Output the [x, y] coordinate of the center of the cell containing the given text.  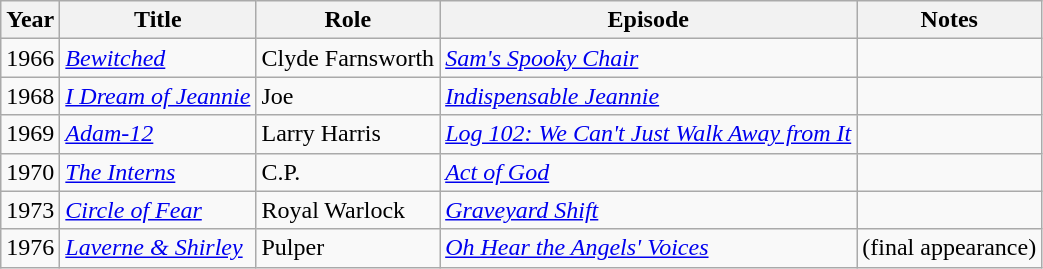
Year [30, 20]
Oh Hear the Angels' Voices [648, 248]
1970 [30, 172]
Larry Harris [348, 134]
I Dream of Jeannie [158, 96]
Joe [348, 96]
Bewitched [158, 58]
The Interns [158, 172]
Pulper [348, 248]
Log 102: We Can't Just Walk Away from It [648, 134]
Role [348, 20]
Graveyard Shift [648, 210]
1969 [30, 134]
Act of God [648, 172]
1968 [30, 96]
Royal Warlock [348, 210]
1973 [30, 210]
Laverne & Shirley [158, 248]
1976 [30, 248]
Episode [648, 20]
Adam-12 [158, 134]
C.P. [348, 172]
(final appearance) [950, 248]
1966 [30, 58]
Title [158, 20]
Clyde Farnsworth [348, 58]
Circle of Fear [158, 210]
Sam's Spooky Chair [648, 58]
Indispensable Jeannie [648, 96]
Notes [950, 20]
